Provide the (x, y) coordinate of the cell's center where the given text is located.  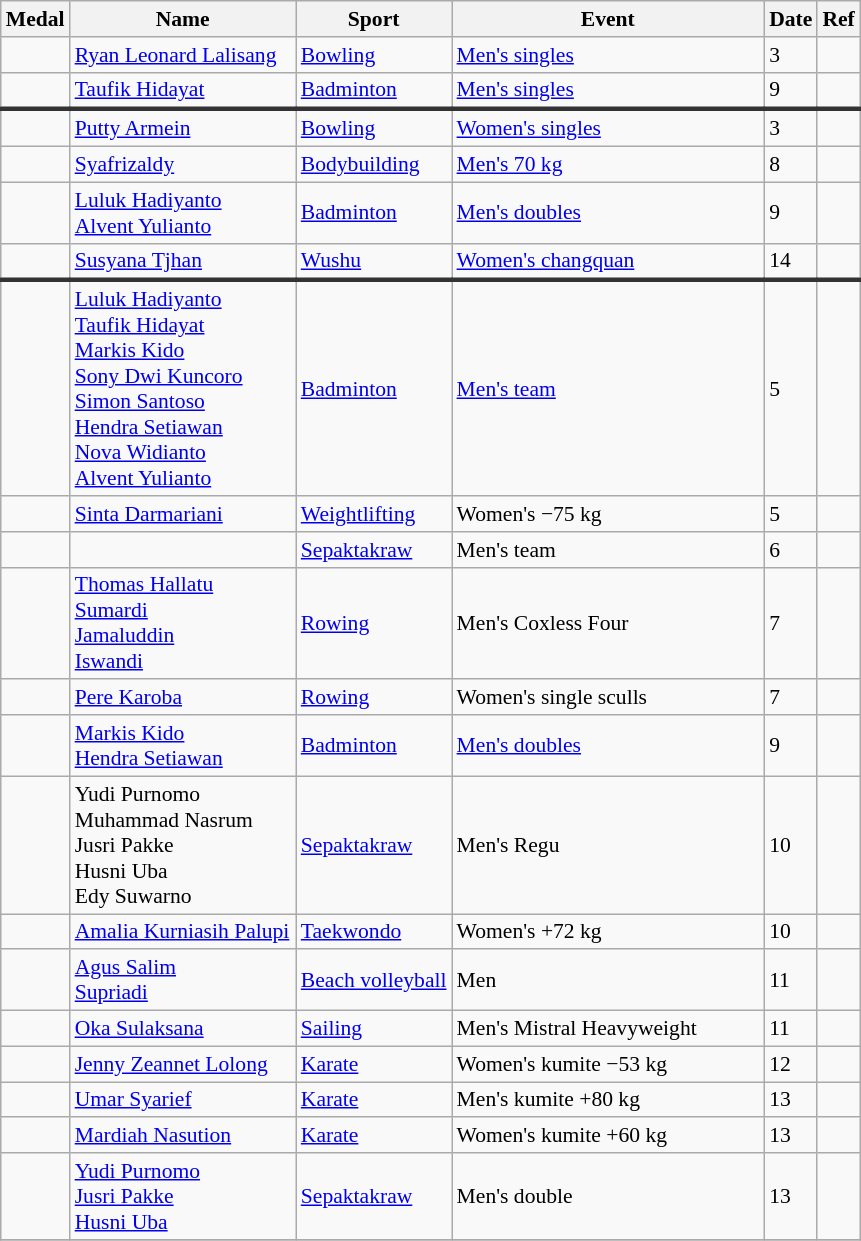
Ryan Leonard Lalisang (183, 55)
Women's changquan (608, 262)
Wushu (374, 262)
Men's Coxless Four (608, 623)
6 (790, 550)
Mardiah Nasution (183, 1136)
8 (790, 165)
Luluk HadiyantoTaufik HidayatMarkis KidoSony Dwi KuncoroSimon SantosoHendra SetiawanNova WidiantoAlvent Yulianto (183, 389)
Pere Karoba (183, 698)
Agus Salim Supriadi (183, 980)
Thomas Hallatu Sumardi Jamaluddin Iswandi (183, 623)
Men's double (608, 1196)
Yudi PurnomoMuhammad NasrumJusri PakkeHusni UbaEdy Suwarno (183, 845)
Ref (838, 19)
Oka Sulaksana (183, 1029)
Taufik Hidayat (183, 90)
Taekwondo (374, 932)
Jenny Zeannet Lolong (183, 1064)
Susyana Tjhan (183, 262)
Bodybuilding (374, 165)
Women's −75 kg (608, 514)
Medal (36, 19)
Name (183, 19)
Women's +72 kg (608, 932)
Weightlifting (374, 514)
Women's kumite +60 kg (608, 1136)
Sinta Darmariani (183, 514)
Women's singles (608, 128)
12 (790, 1064)
Men (608, 980)
Amalia Kurniasih Palupi (183, 932)
Umar Syarief (183, 1100)
Women's single sculls (608, 698)
Event (608, 19)
Putty Armein (183, 128)
14 (790, 262)
Beach volleyball (374, 980)
Sport (374, 19)
Markis Kido Hendra Setiawan (183, 746)
Luluk Hadiyanto Alvent Yulianto (183, 212)
Syafrizaldy (183, 165)
Men's kumite +80 kg (608, 1100)
Men's Regu (608, 845)
Men's Mistral Heavyweight (608, 1029)
Sailing (374, 1029)
Men's 70 kg (608, 165)
Women's kumite −53 kg (608, 1064)
Date (790, 19)
Yudi Purnomo Jusri Pakke Husni Uba (183, 1196)
